Provide the [X, Y] coordinate of the cell's center where the given text is located.  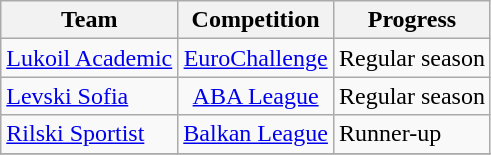
Competition [256, 20]
Runner-up [412, 134]
ABA League [256, 96]
Rilski Sportist [90, 134]
Levski Sofia [90, 96]
Progress [412, 20]
EuroChallenge [256, 58]
Team [90, 20]
Balkan League [256, 134]
Lukoil Academic [90, 58]
